Locate the cell with the specified text and output its [X, Y] center coordinate. 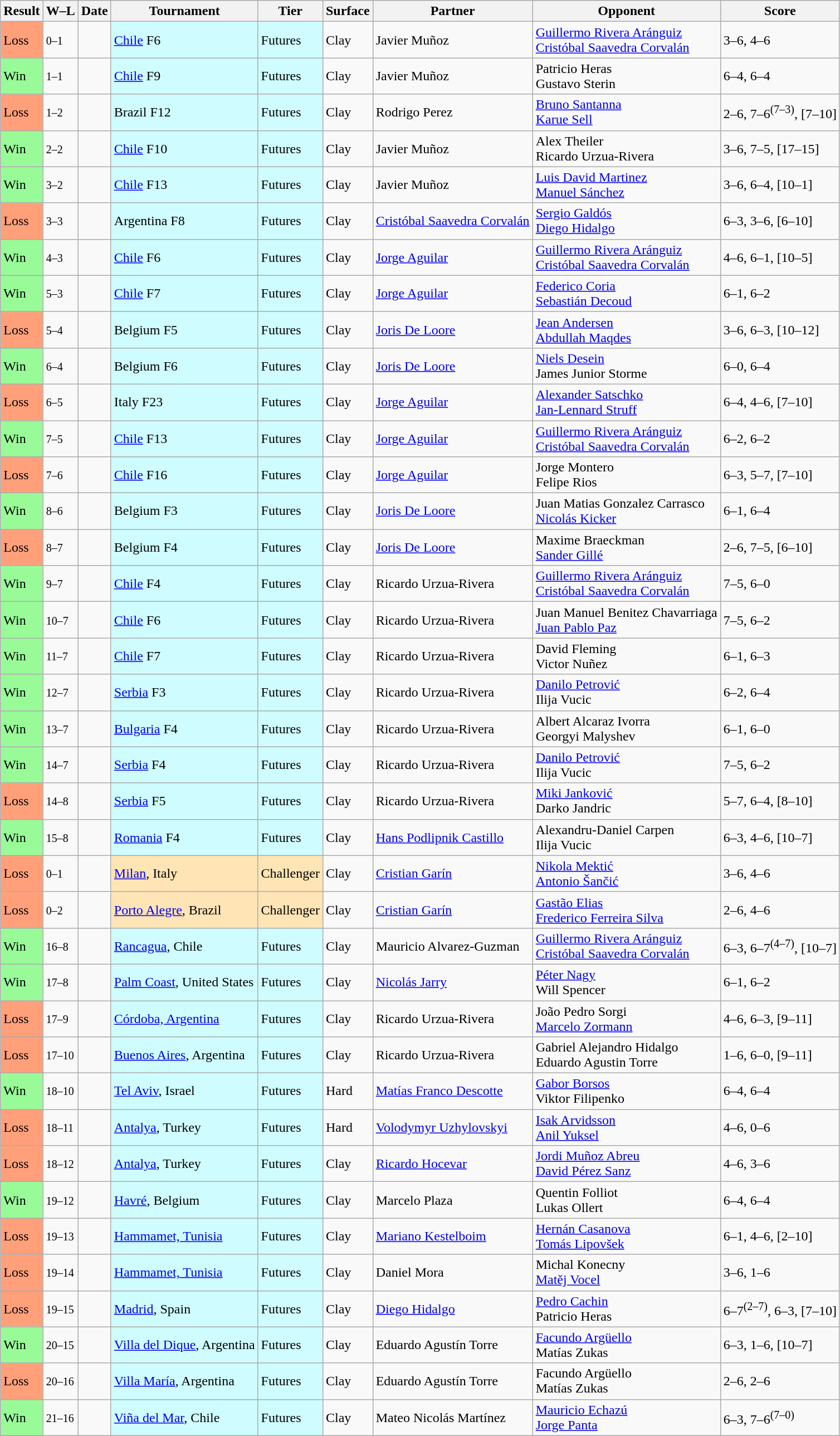
Brazil F12 [184, 113]
Bulgaria F4 [184, 729]
4–6, 3–6 [780, 1164]
18–11 [60, 1128]
Luis David Martinez Manuel Sánchez [626, 185]
Havré, Belgium [184, 1200]
Córdoba, Argentina [184, 1019]
Madrid, Spain [184, 1308]
Gabriel Alejandro Hidalgo Eduardo Agustin Torre [626, 1055]
6–3, 6–7(4–7), [10–7] [780, 946]
8–7 [60, 547]
4–6, 6–3, [9–11] [780, 1019]
Mauricio Alvarez-Guzman [452, 946]
3–2 [60, 185]
Belgium F4 [184, 547]
Palm Coast, United States [184, 982]
Ricardo Hocevar [452, 1164]
Nicolás Jarry [452, 982]
Michal Konecny Matěj Vocel [626, 1273]
6–4, 4–6, [7–10] [780, 402]
Péter Nagy Will Spencer [626, 982]
14–8 [60, 801]
Sergio Galdós Diego Hidalgo [626, 221]
Belgium F3 [184, 512]
6–0, 6–4 [780, 366]
Tournament [184, 11]
Matías Franco Descotte [452, 1091]
6–3, 7–6(7–0) [780, 1418]
Alexander Satschko Jan-Lennard Struff [626, 402]
3–6, 6–3, [10–12] [780, 330]
Nikola Mektić Antonio Šančić [626, 874]
0–2 [60, 909]
6–3, 3–6, [6–10] [780, 221]
21–16 [60, 1418]
Alexandru-Daniel Carpen Ilija Vucic [626, 837]
15–8 [60, 837]
17–8 [60, 982]
Surface [348, 11]
Daniel Mora [452, 1273]
Date [95, 11]
Albert Alcaraz Ivorra Georgyi Malyshev [626, 729]
6–1, 6–4 [780, 512]
5–7, 6–4, [8–10] [780, 801]
Cristóbal Saavedra Corvalán [452, 221]
Chile F16 [184, 475]
Score [780, 11]
Porto Alegre, Brazil [184, 909]
Italy F23 [184, 402]
Isak Arvidsson Anil Yuksel [626, 1128]
Jorge Montero Felipe Rios [626, 475]
13–7 [60, 729]
W–L [60, 11]
3–6, 7–5, [17–15] [780, 148]
16–8 [60, 946]
Juan Manuel Benitez Chavarriaga Juan Pablo Paz [626, 620]
Niels Desein James Junior Storme [626, 366]
6–4 [60, 366]
Jean Andersen Abdullah Maqdes [626, 330]
Pedro Cachin Patricio Heras [626, 1308]
17–9 [60, 1019]
18–10 [60, 1091]
5–4 [60, 330]
1–6, 6–0, [9–11] [780, 1055]
Tier [290, 11]
Marcelo Plaza [452, 1200]
Belgium F6 [184, 366]
6–3, 4–6, [10–7] [780, 837]
6–7(2–7), 6–3, [7–10] [780, 1308]
9–7 [60, 584]
3–6, 6–4, [10–1] [780, 185]
4–3 [60, 257]
6–1, 6–3 [780, 656]
Villa María, Argentina [184, 1381]
Villa del Dique, Argentina [184, 1345]
Chile F4 [184, 584]
6–1, 4–6, [2–10] [780, 1236]
2–6, 4–6 [780, 909]
6–2, 6–2 [780, 438]
2–6, 7–5, [6–10] [780, 547]
Serbia F4 [184, 765]
20–16 [60, 1381]
Opponent [626, 11]
6–5 [60, 402]
Hans Podlipnik Castillo [452, 837]
12–7 [60, 692]
17–10 [60, 1055]
Viña del Mar, Chile [184, 1418]
6–2, 6–4 [780, 692]
Gabor Borsos Viktor Filipenko [626, 1091]
David Fleming Victor Nuñez [626, 656]
Mateo Nicolás Martínez [452, 1418]
6–3, 5–7, [7–10] [780, 475]
5–3 [60, 293]
3–6, 1–6 [780, 1273]
Chile F10 [184, 148]
11–7 [60, 656]
19–14 [60, 1273]
18–12 [60, 1164]
Patricio Heras Gustavo Sterin [626, 76]
19–15 [60, 1308]
4–6, 0–6 [780, 1128]
Jordi Muñoz Abreu David Pérez Sanz [626, 1164]
3–3 [60, 221]
2–6, 7–6(7–3), [7–10] [780, 113]
19–13 [60, 1236]
4–6, 6–1, [10–5] [780, 257]
João Pedro Sorgi Marcelo Zormann [626, 1019]
8–6 [60, 512]
Bruno Santanna Karue Sell [626, 113]
Diego Hidalgo [452, 1308]
Rodrigo Perez [452, 113]
Volodymyr Uzhylovskyi [452, 1128]
7–5 [60, 438]
Argentina F8 [184, 221]
14–7 [60, 765]
2–6, 2–6 [780, 1381]
Serbia F3 [184, 692]
Tel Aviv, Israel [184, 1091]
Mariano Kestelboim [452, 1236]
Federico Coria Sebastián Decoud [626, 293]
10–7 [60, 620]
Hernán Casanova Tomás Lipovšek [626, 1236]
6–1, 6–0 [780, 729]
6–3, 1–6, [10–7] [780, 1345]
Milan, Italy [184, 874]
Juan Matias Gonzalez Carrasco Nicolás Kicker [626, 512]
7–6 [60, 475]
19–12 [60, 1200]
Gastão Elias Frederico Ferreira Silva [626, 909]
Rancagua, Chile [184, 946]
Chile F9 [184, 76]
Result [22, 11]
Quentin Folliot Lukas Ollert [626, 1200]
Partner [452, 11]
Mauricio Echazú Jorge Panta [626, 1418]
20–15 [60, 1345]
Maxime Braeckman Sander Gillé [626, 547]
Buenos Aires, Argentina [184, 1055]
Miki Janković Darko Jandric [626, 801]
Romania F4 [184, 837]
7–5, 6–0 [780, 584]
2–2 [60, 148]
Alex Theiler Ricardo Urzua-Rivera [626, 148]
1–2 [60, 113]
Belgium F5 [184, 330]
1–1 [60, 76]
Serbia F5 [184, 801]
